From the cell containing the given text, extract its center point as [X, Y] coordinate. 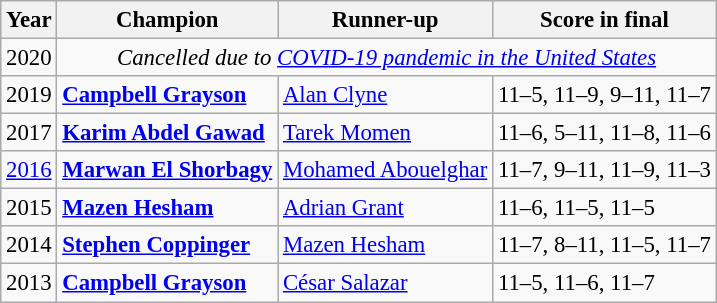
11–6, 5–11, 11–8, 11–6 [605, 133]
Marwan El Shorbagy [168, 170]
Karim Abdel Gawad [168, 133]
2019 [29, 95]
2015 [29, 208]
2017 [29, 133]
11–5, 11–9, 9–11, 11–7 [605, 95]
Runner-up [386, 20]
Champion [168, 20]
11–7, 8–11, 11–5, 11–7 [605, 245]
Alan Clyne [386, 95]
11–7, 9–11, 11–9, 11–3 [605, 170]
2020 [29, 58]
11–6, 11–5, 11–5 [605, 208]
Tarek Momen [386, 133]
Year [29, 20]
Stephen Coppinger [168, 245]
Score in final [605, 20]
2016 [29, 170]
11–5, 11–6, 11–7 [605, 283]
César Salazar [386, 283]
Adrian Grant [386, 208]
Cancelled due to COVID-19 pandemic in the United States [386, 58]
2013 [29, 283]
Mohamed Abouelghar [386, 170]
2014 [29, 245]
